For the text-containing cell, return its midpoint in (X, Y) coordinate format. 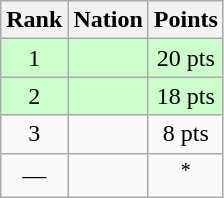
2 (34, 96)
— (34, 176)
8 pts (186, 134)
18 pts (186, 96)
1 (34, 58)
Points (186, 20)
20 pts (186, 58)
3 (34, 134)
Nation (108, 20)
Rank (34, 20)
* (186, 176)
